Capture the cell that displays the provided text and extract its [X, Y] central coordinate. 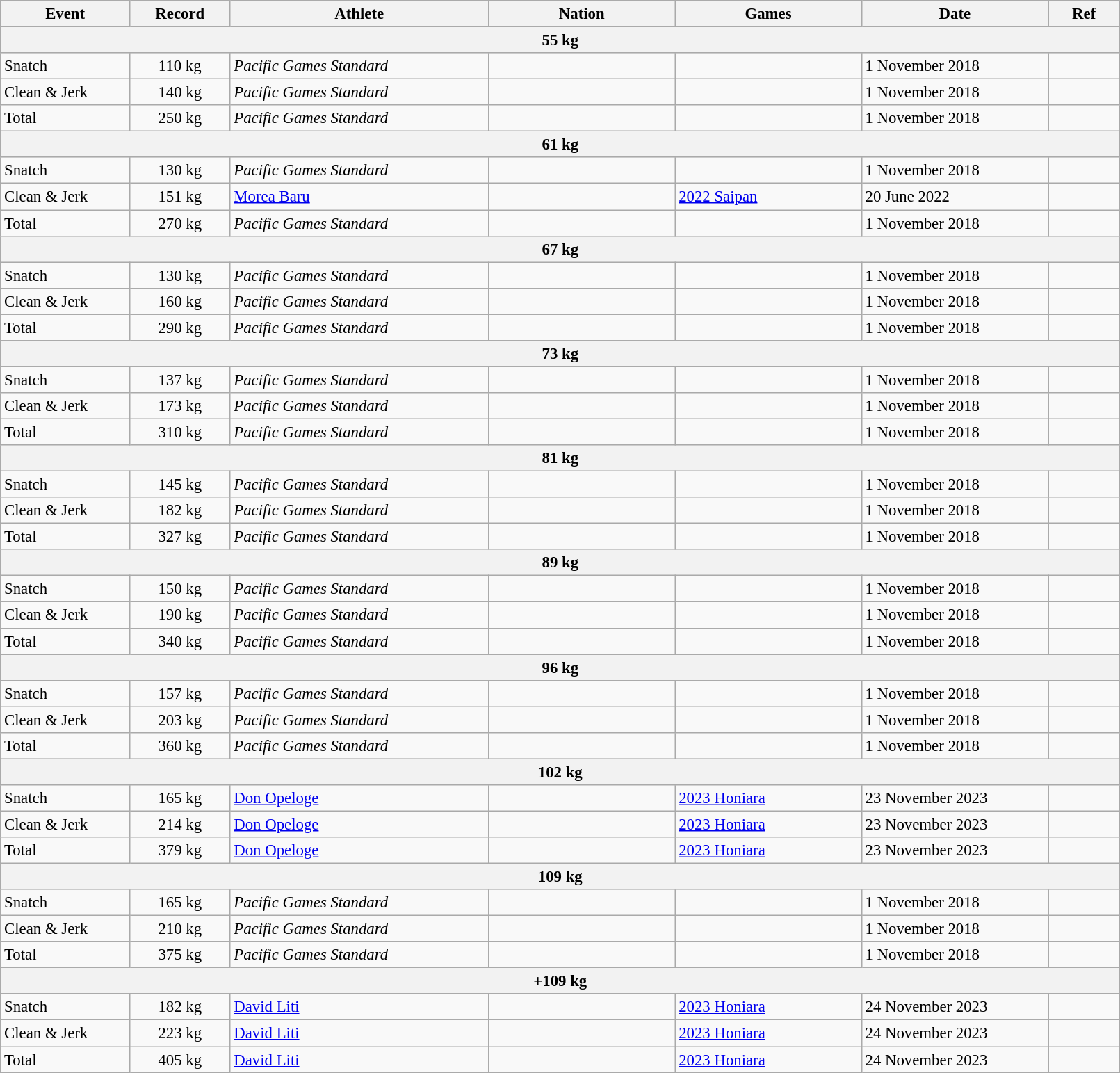
Record [180, 14]
140 kg [180, 92]
110 kg [180, 66]
214 kg [180, 824]
109 kg [560, 877]
310 kg [180, 432]
203 kg [180, 720]
+109 kg [560, 981]
379 kg [180, 850]
Games [768, 14]
96 kg [560, 668]
61 kg [560, 145]
150 kg [180, 589]
2022 Saipan [768, 197]
375 kg [180, 955]
340 kg [180, 641]
327 kg [180, 537]
Athlete [359, 14]
89 kg [560, 563]
Ref [1085, 14]
290 kg [180, 328]
145 kg [180, 485]
81 kg [560, 458]
151 kg [180, 197]
102 kg [560, 772]
190 kg [180, 615]
67 kg [560, 249]
73 kg [560, 354]
360 kg [180, 746]
250 kg [180, 118]
Nation [582, 14]
270 kg [180, 223]
Date [955, 14]
405 kg [180, 1060]
Event [65, 14]
210 kg [180, 929]
20 June 2022 [955, 197]
Morea Baru [359, 197]
137 kg [180, 380]
173 kg [180, 406]
223 kg [180, 1033]
160 kg [180, 301]
157 kg [180, 693]
55 kg [560, 40]
